Scan for the cell matching the given text and deliver its (x, y) coordinate at center. 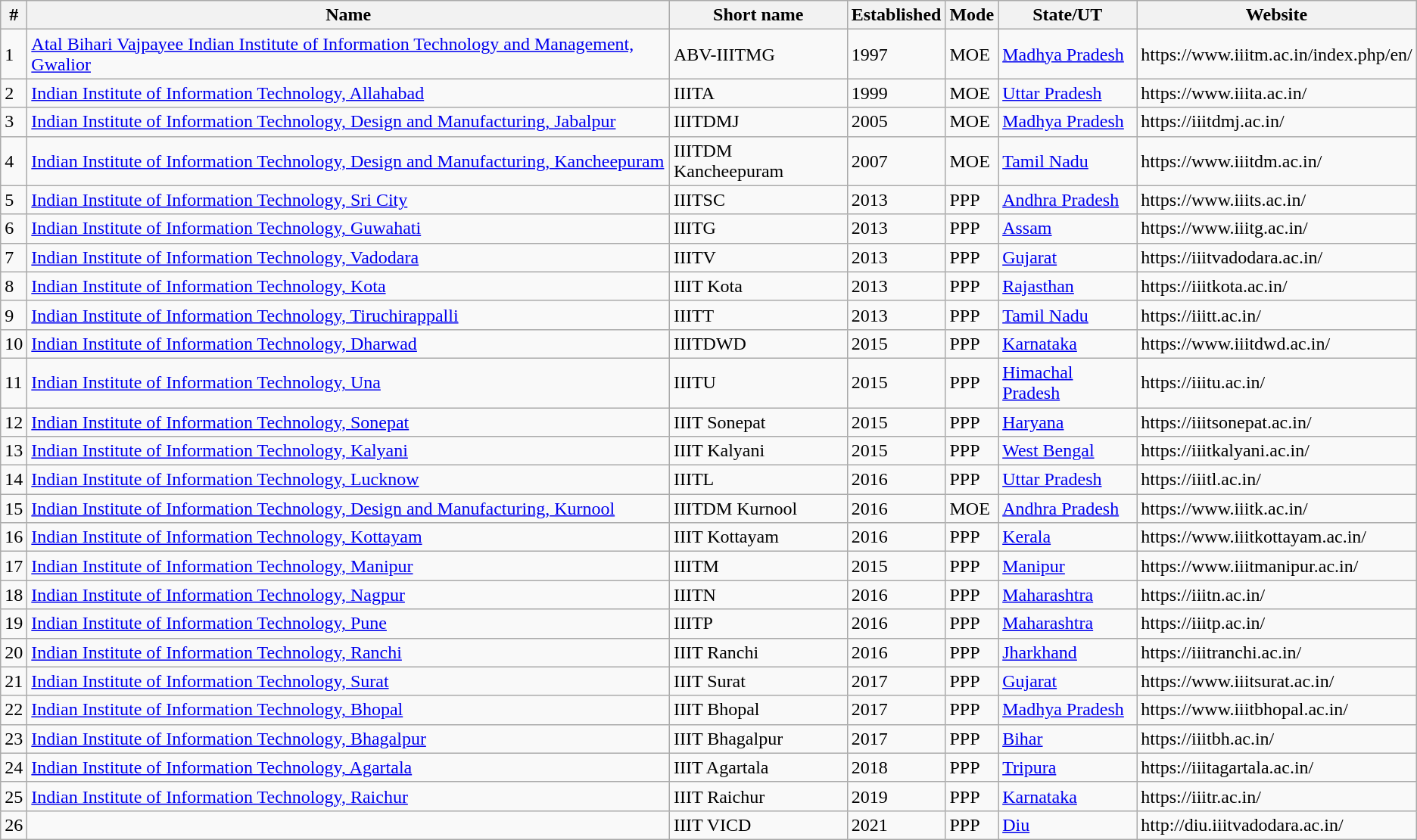
https://www.iiitg.ac.in/ (1276, 229)
Indian Institute of Information Technology, Kota (348, 286)
22 (14, 710)
https://www.iiitm.ac.in/index.php/en/ (1276, 54)
Rajasthan (1067, 286)
Indian Institute of Information Technology, Bhagalpur (348, 739)
10 (14, 344)
Indian Institute of Information Technology, Lucknow (348, 480)
13 (14, 451)
1 (14, 54)
5 (14, 200)
IIITDM Kurnool (758, 509)
IIITM (758, 566)
https://iiitt.ac.in/ (1276, 315)
IIITG (758, 229)
https://www.iiits.ac.in/ (1276, 200)
IIIT Agartala (758, 767)
Indian Institute of Information Technology, Dharwad (348, 344)
Indian Institute of Information Technology, Design and Manufacturing, Kurnool (348, 509)
https://iiitn.ac.in/ (1276, 595)
https://iiitu.ac.in/ (1276, 383)
IIIT Raichur (758, 796)
16 (14, 537)
https://iiitagartala.ac.in/ (1276, 767)
Indian Institute of Information Technology, Design and Manufacturing, Jabalpur (348, 122)
https://www.iiitdm.ac.in/ (1276, 160)
17 (14, 566)
Website (1276, 15)
Indian Institute of Information Technology, Kottayam (348, 537)
https://iiitsonepat.ac.in/ (1276, 422)
https://www.iiitk.ac.in/ (1276, 509)
# (14, 15)
IIITSC (758, 200)
West Bengal (1067, 451)
2021 (896, 825)
25 (14, 796)
State/UT (1067, 15)
https://www.iiitdwd.ac.in/ (1276, 344)
Manipur (1067, 566)
IIIT Bhagalpur (758, 739)
21 (14, 681)
Indian Institute of Information Technology, Nagpur (348, 595)
14 (14, 480)
Indian Institute of Information Technology, Manipur (348, 566)
Indian Institute of Information Technology, Kalyani (348, 451)
Kerala (1067, 537)
Atal Bihari Vajpayee Indian Institute of Information Technology and Management, Gwalior (348, 54)
1997 (896, 54)
3 (14, 122)
https://iiitkalyani.ac.in/ (1276, 451)
IIIT Kota (758, 286)
20 (14, 652)
https://iiitdmj.ac.in/ (1276, 122)
IIIT Kalyani (758, 451)
https://www.iiita.ac.in/ (1276, 93)
23 (14, 739)
https://iiitl.ac.in/ (1276, 480)
https://www.iiitsurat.ac.in/ (1276, 681)
IIIT Sonepat (758, 422)
https://iiitr.ac.in/ (1276, 796)
Himachal Pradesh (1067, 383)
IIITT (758, 315)
Indian Institute of Information Technology, Agartala (348, 767)
Indian Institute of Information Technology, Raichur (348, 796)
IIITL (758, 480)
Indian Institute of Information Technology, Surat (348, 681)
https://www.iiitbhopal.ac.in/ (1276, 710)
19 (14, 624)
Jharkhand (1067, 652)
Indian Institute of Information Technology, Allahabad (348, 93)
IIITV (758, 257)
Indian Institute of Information Technology, Guwahati (348, 229)
11 (14, 383)
12 (14, 422)
Indian Institute of Information Technology, Pune (348, 624)
Indian Institute of Information Technology, Tiruchirappalli (348, 315)
Indian Institute of Information Technology, Vadodara (348, 257)
https://iiitvadodara.ac.in/ (1276, 257)
18 (14, 595)
Short name (758, 15)
9 (14, 315)
Indian Institute of Information Technology, Una (348, 383)
4 (14, 160)
https://www.iiitmanipur.ac.in/ (1276, 566)
Established (896, 15)
2018 (896, 767)
26 (14, 825)
Haryana (1067, 422)
8 (14, 286)
IIITDM Kancheepuram (758, 160)
1999 (896, 93)
https://iiitbh.ac.in/ (1276, 739)
IIITDWD (758, 344)
Tripura (1067, 767)
IIITU (758, 383)
IIITDMJ (758, 122)
Mode (972, 15)
2 (14, 93)
Indian Institute of Information Technology, Sonepat (348, 422)
https://iiitranchi.ac.in/ (1276, 652)
ABV-IIITMG (758, 54)
2007 (896, 160)
IIIT VICD (758, 825)
6 (14, 229)
IIIT Ranchi (758, 652)
24 (14, 767)
Indian Institute of Information Technology, Bhopal (348, 710)
https://www.iiitkottayam.ac.in/ (1276, 537)
7 (14, 257)
IIIT Kottayam (758, 537)
Indian Institute of Information Technology, Sri City (348, 200)
IIIT Bhopal (758, 710)
2005 (896, 122)
Indian Institute of Information Technology, Design and Manufacturing, Kancheepuram (348, 160)
https://iiitkota.ac.in/ (1276, 286)
Diu (1067, 825)
IIITA (758, 93)
Indian Institute of Information Technology, Ranchi (348, 652)
https://iiitp.ac.in/ (1276, 624)
IIITP (758, 624)
2019 (896, 796)
http://diu.iiitvadodara.ac.in/ (1276, 825)
15 (14, 509)
IIITN (758, 595)
Name (348, 15)
IIIT Surat (758, 681)
Assam (1067, 229)
Bihar (1067, 739)
